Determine the [X, Y] coordinate at the center of the cell enclosing the given text.  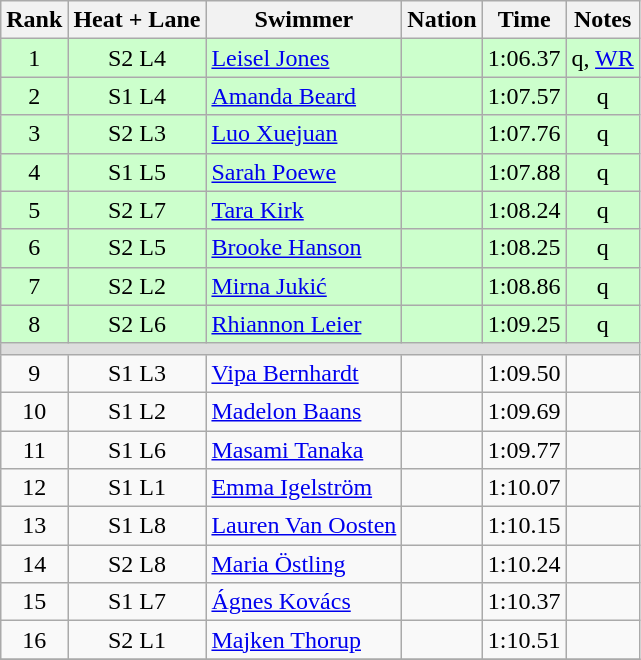
4 [34, 172]
S2 L6 [137, 324]
S1 L1 [137, 488]
1:10.24 [524, 564]
Swimmer [304, 20]
Madelon Baans [304, 411]
Rank [34, 20]
1:08.86 [524, 286]
10 [34, 411]
Sarah Poewe [304, 172]
1:10.07 [524, 488]
S1 L3 [137, 373]
16 [34, 640]
5 [34, 210]
1:09.69 [524, 411]
S2 L8 [137, 564]
S1 L5 [137, 172]
Leisel Jones [304, 58]
S1 L7 [137, 602]
1:07.88 [524, 172]
S2 L3 [137, 134]
3 [34, 134]
1:10.37 [524, 602]
Amanda Beard [304, 96]
S1 L2 [137, 411]
1:09.77 [524, 449]
11 [34, 449]
Maria Östling [304, 564]
8 [34, 324]
Brooke Hanson [304, 248]
Rhiannon Leier [304, 324]
S1 L8 [137, 526]
6 [34, 248]
S1 L4 [137, 96]
1:08.24 [524, 210]
Nation [442, 20]
2 [34, 96]
Emma Igelström [304, 488]
S1 L6 [137, 449]
1:06.37 [524, 58]
Ágnes Kovács [304, 602]
Luo Xuejuan [304, 134]
Masami Tanaka [304, 449]
S2 L4 [137, 58]
Tara Kirk [304, 210]
q, WR [602, 58]
12 [34, 488]
S2 L2 [137, 286]
Majken Thorup [304, 640]
1:09.50 [524, 373]
S2 L1 [137, 640]
1:07.57 [524, 96]
1:10.15 [524, 526]
13 [34, 526]
S2 L5 [137, 248]
9 [34, 373]
Heat + Lane [137, 20]
15 [34, 602]
Vipa Bernhardt [304, 373]
Time [524, 20]
7 [34, 286]
14 [34, 564]
Notes [602, 20]
1:07.76 [524, 134]
Lauren Van Oosten [304, 526]
1:10.51 [524, 640]
S2 L7 [137, 210]
Mirna Jukić [304, 286]
1:09.25 [524, 324]
1:08.25 [524, 248]
1 [34, 58]
